Locate the cell with the specified text and output its [x, y] center coordinate. 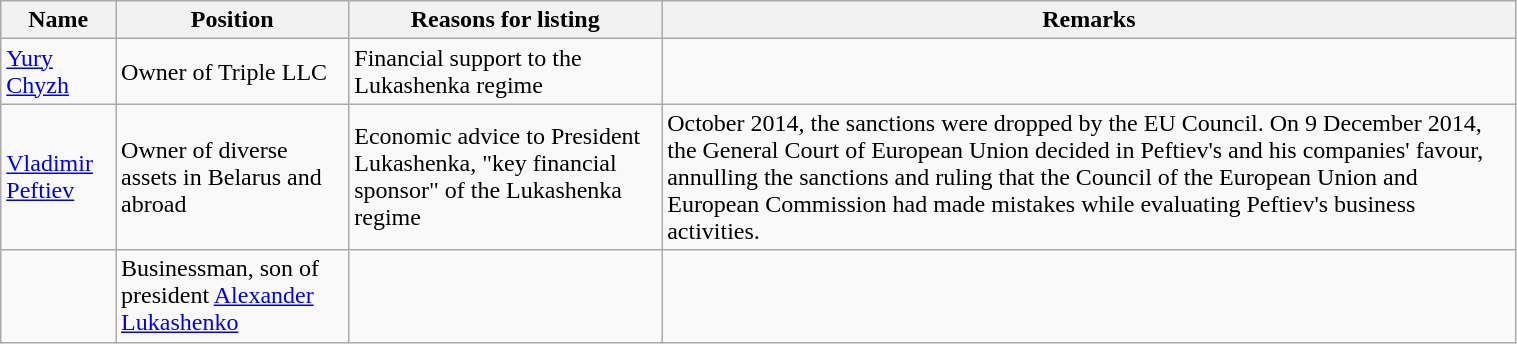
Name [58, 20]
Vladimir Peftiev [58, 177]
Remarks [1089, 20]
Businessman, son of president Alexander Lukashenko [232, 296]
Owner of diverse assets in Belarus and abroad [232, 177]
Position [232, 20]
Yury Chyzh [58, 72]
Owner of Triple LLC [232, 72]
Reasons for listing [506, 20]
Economic advice to President Lukashenka, "key financial sponsor" of the Lukashenka regime [506, 177]
Financial support to the Lukashenka regime [506, 72]
